Identify which cell holds the provided text, then report its [X, Y] central coordinate. 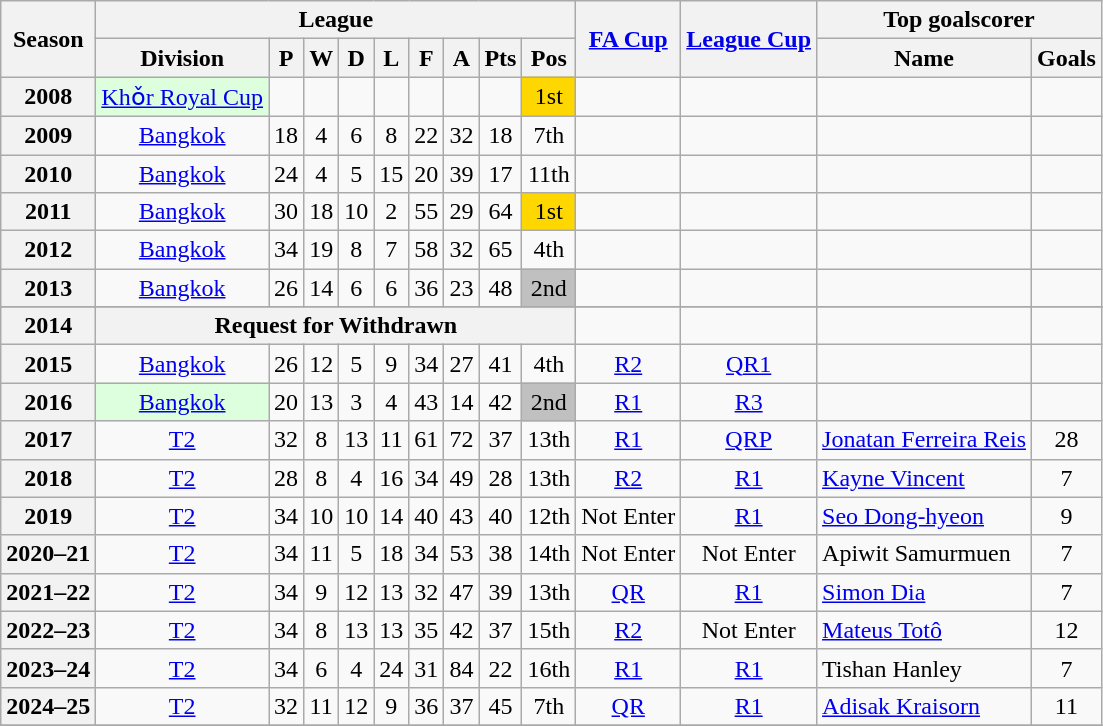
84 [462, 668]
Name [924, 58]
2024–25 [48, 706]
19 [322, 250]
2017 [48, 440]
Division [182, 58]
72 [462, 440]
W [322, 58]
2015 [48, 364]
47 [462, 592]
2022–23 [48, 630]
Top goalscorer [960, 20]
3 [356, 402]
2010 [48, 173]
15 [392, 173]
Apiwit Samurmuen [924, 554]
2013 [48, 288]
Simon Dia [924, 592]
49 [462, 478]
53 [462, 554]
15th [549, 630]
12th [549, 516]
2019 [48, 516]
16th [549, 668]
27 [462, 364]
L [392, 58]
2018 [48, 478]
17 [500, 173]
R3 [749, 402]
Pts [500, 58]
23 [462, 288]
League Cup [749, 39]
65 [500, 250]
2016 [48, 402]
FA Cup [628, 39]
58 [426, 250]
Seo Dong-hyeon [924, 516]
D [356, 58]
Goals [1067, 58]
16 [392, 478]
QR1 [749, 364]
Kayne Vincent [924, 478]
2014 [48, 326]
64 [500, 212]
30 [286, 212]
Mateus Totô [924, 630]
2008 [48, 97]
2020–21 [48, 554]
55 [426, 212]
31 [426, 668]
Pos [549, 58]
Adisak Kraisorn [924, 706]
45 [500, 706]
Khǒr Royal Cup [182, 97]
2009 [48, 135]
2 [392, 212]
2021–22 [48, 592]
41 [500, 364]
2023–24 [48, 668]
48 [500, 288]
2012 [48, 250]
14th [549, 554]
Tishan Hanley [924, 668]
QRP [749, 440]
11th [549, 173]
Jonatan Ferreira Reis [924, 440]
35 [426, 630]
Season [48, 39]
P [286, 58]
F [426, 58]
29 [462, 212]
38 [500, 554]
League [336, 20]
A [462, 58]
61 [426, 440]
2011 [48, 212]
Request for Withdrawn [336, 326]
